Identify which cell holds the provided text, then report its (X, Y) central coordinate. 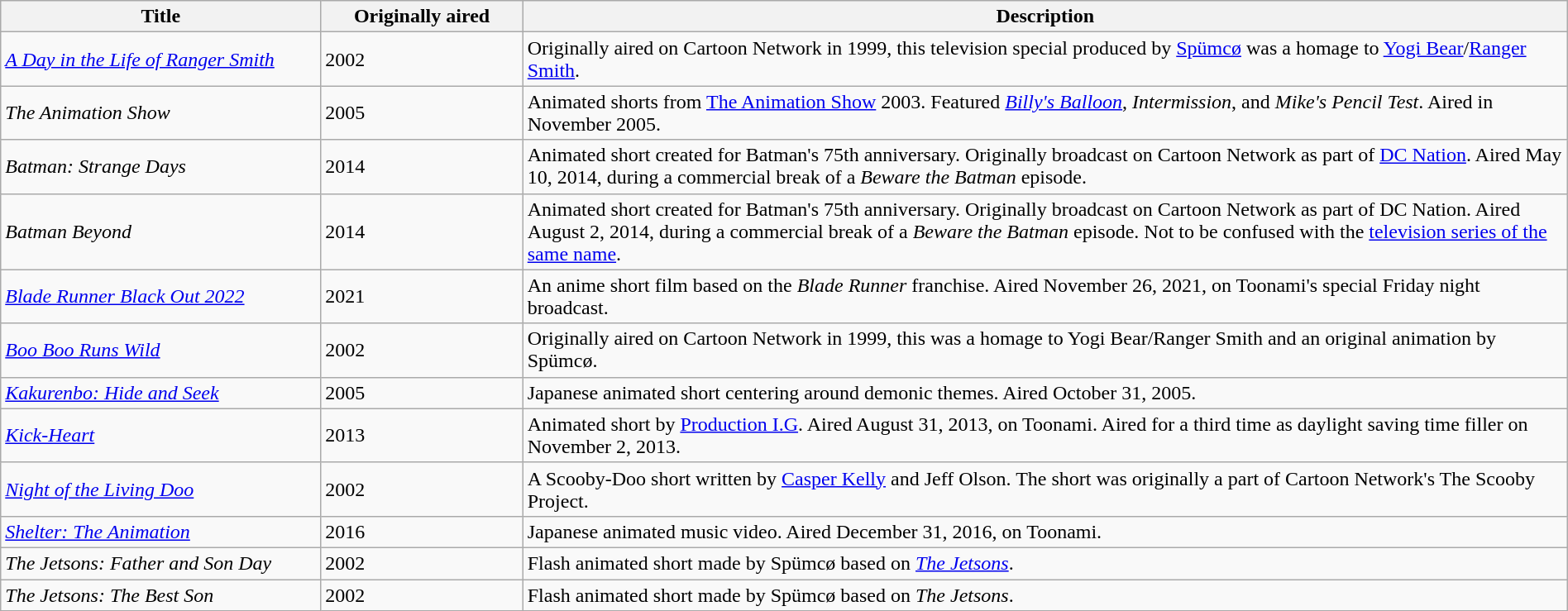
Japanese animated music video. Aired December 31, 2016, on Toonami. (1045, 532)
Night of the Living Doo (160, 489)
The Jetsons: The Best Son (160, 594)
Batman Beyond (160, 232)
The Animation Show (160, 112)
Batman: Strange Days (160, 167)
Shelter: The Animation (160, 532)
Animated short by Production I.G. Aired August 31, 2013, on Toonami. Aired for a third time as daylight saving time filler on November 2, 2013. (1045, 435)
Kakurenbo: Hide and Seek (160, 393)
Title (160, 17)
Animated shorts from The Animation Show 2003. Featured Billy's Balloon, Intermission, and Mike's Pencil Test. Aired in November 2005. (1045, 112)
Originally aired on Cartoon Network in 1999, this television special produced by Spümcø was a homage to Yogi Bear/Ranger Smith. (1045, 60)
2013 (422, 435)
Description (1045, 17)
Originally aired on Cartoon Network in 1999, this was a homage to Yogi Bear/Ranger Smith and an original animation by Spümcø. (1045, 351)
Blade Runner Black Out 2022 (160, 296)
An anime short film based on the Blade Runner franchise. Aired November 26, 2021, on Toonami's special Friday night broadcast. (1045, 296)
A Day in the Life of Ranger Smith (160, 60)
A Scooby-Doo short written by Casper Kelly and Jeff Olson. The short was originally a part of Cartoon Network's The Scooby Project. (1045, 489)
Originally aired (422, 17)
2021 (422, 296)
2016 (422, 532)
The Jetsons: Father and Son Day (160, 563)
Boo Boo Runs Wild (160, 351)
Japanese animated short centering around demonic themes. Aired October 31, 2005. (1045, 393)
Kick-Heart (160, 435)
